Provide the (x, y) coordinate of the cell's center where the given text is located.  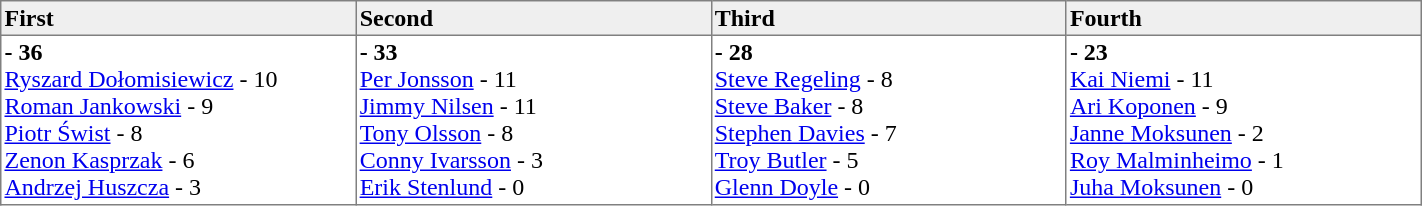
Third (888, 18)
Second (534, 18)
Fourth (1244, 18)
- 23Kai Niemi - 11 Ari Koponen - 9 Janne Moksunen - 2 Roy Malminheimo - 1 Juha Moksunen - 0 (1244, 120)
- 36Ryszard Dołomisiewicz - 10 Roman Jankowski - 9 Piotr Świst - 8 Zenon Kasprzak - 6 Andrzej Huszcza - 3 (178, 120)
- 33Per Jonsson - 11 Jimmy Nilsen - 11 Tony Olsson - 8 Conny Ivarsson - 3 Erik Stenlund - 0 (534, 120)
First (178, 18)
- 28Steve Regeling - 8 Steve Baker - 8 Stephen Davies - 7 Troy Butler - 5 Glenn Doyle - 0 (888, 120)
